Extract the (X, Y) coordinate from the center of the cell holding the provided text.  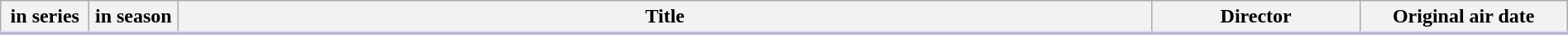
in season (134, 17)
Original air date (1464, 17)
Title (665, 17)
in series (45, 17)
Director (1255, 17)
